Determine the [x, y] coordinate at the center of the cell enclosing the given text.  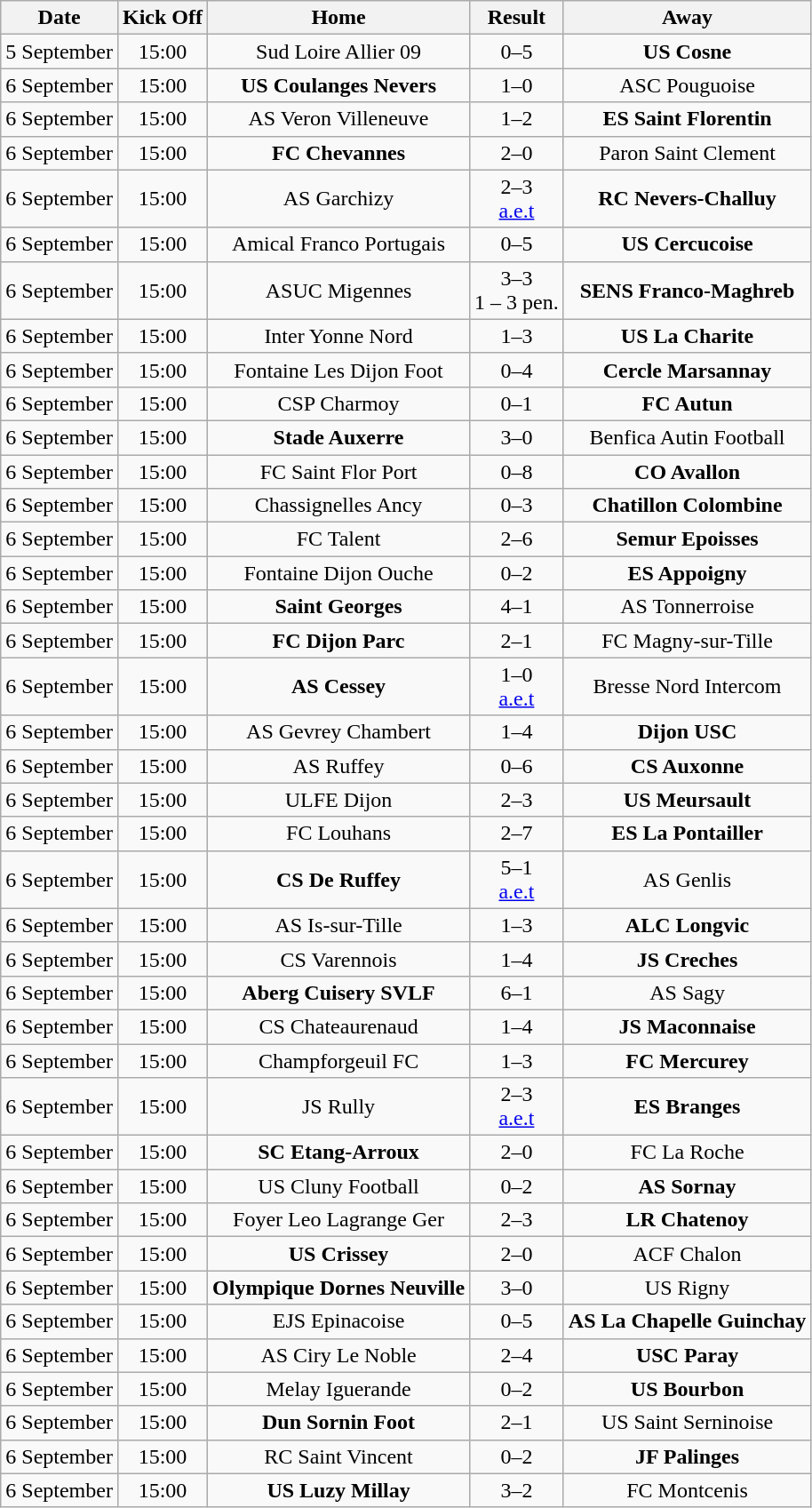
FC Montcenis [687, 1490]
Champforgeuil FC [339, 1060]
FC Magny-sur-Tille [687, 641]
ACF Chalon [687, 1254]
FC Chevannes [339, 153]
Foyer Leo Lagrange Ger [339, 1220]
Dijon USC [687, 732]
US Rigny [687, 1288]
JS Creches [687, 959]
USC Paray [687, 1355]
Bresse Nord Intercom [687, 686]
Away [687, 18]
US Saint Serninoise [687, 1423]
AS Gevrey Chambert [339, 732]
ASC Pouguoise [687, 85]
SENS Franco-Maghreb [687, 290]
Olympique Dornes Neuville [339, 1288]
AS Ruffey [339, 766]
Dun Sornin Foot [339, 1423]
1–0 [517, 85]
5 September [60, 52]
Aberg Cuisery SVLF [339, 993]
2–4 [517, 1355]
0–4 [517, 370]
RC Nevers-Challuy [687, 199]
FC La Roche [687, 1153]
AS Is-sur-Tille [339, 925]
US La Charite [687, 336]
Home [339, 18]
0–1 [517, 403]
Stade Auxerre [339, 437]
FC Mercurey [687, 1060]
EJS Epinacoise [339, 1321]
3–2 [517, 1490]
Semur Epoisses [687, 539]
CS De Ruffey [339, 880]
0–6 [517, 766]
Paron Saint Clement [687, 153]
AS Tonnerroise [687, 607]
ES La Pontailler [687, 834]
CSP Charmoy [339, 403]
CS Auxonne [687, 766]
US Luzy Millay [339, 1490]
US Cercucoise [687, 244]
Chatillon Colombine [687, 506]
3–3 1 – 3 pen. [517, 290]
6–1 [517, 993]
Fontaine Les Dijon Foot [339, 370]
2–7 [517, 834]
Kick Off [162, 18]
Sud Loire Allier 09 [339, 52]
FC Louhans [339, 834]
CS Chateaurenaud [339, 1026]
RC Saint Vincent [339, 1456]
AS Ciry Le Noble [339, 1355]
SC Etang-Arroux [339, 1153]
Cercle Marsannay [687, 370]
Fontaine Dijon Ouche [339, 573]
Inter Yonne Nord [339, 336]
US Cosne [687, 52]
FC Dijon Parc [339, 641]
US Cluny Football [339, 1186]
2–6 [517, 539]
FC Talent [339, 539]
CS Varennois [339, 959]
AS Sagy [687, 993]
AS Garchizy [339, 199]
5–1 a.e.t [517, 880]
1–0 a.e.t [517, 686]
Amical Franco Portugais [339, 244]
US Meursault [687, 800]
JS Maconnaise [687, 1026]
ES Branges [687, 1107]
FC Saint Flor Port [339, 472]
FC Autun [687, 403]
AS Sornay [687, 1186]
ULFE Dijon [339, 800]
Result [517, 18]
1–2 [517, 119]
ES Appoigny [687, 573]
ASUC Migennes [339, 290]
Saint Georges [339, 607]
US Crissey [339, 1254]
ALC Longvic [687, 925]
US Bourbon [687, 1389]
JS Rully [339, 1107]
4–1 [517, 607]
Date [60, 18]
AS La Chapelle Guinchay [687, 1321]
CO Avallon [687, 472]
Benfica Autin Football [687, 437]
AS Veron Villeneuve [339, 119]
Melay Iguerande [339, 1389]
ES Saint Florentin [687, 119]
LR Chatenoy [687, 1220]
0–3 [517, 506]
AS Cessey [339, 686]
Chassignelles Ancy [339, 506]
US Coulanges Nevers [339, 85]
JF Palinges [687, 1456]
AS Genlis [687, 880]
0–8 [517, 472]
